Pinpoint the cell where the given text exists, returning its (X, Y) midpoint coordinate. 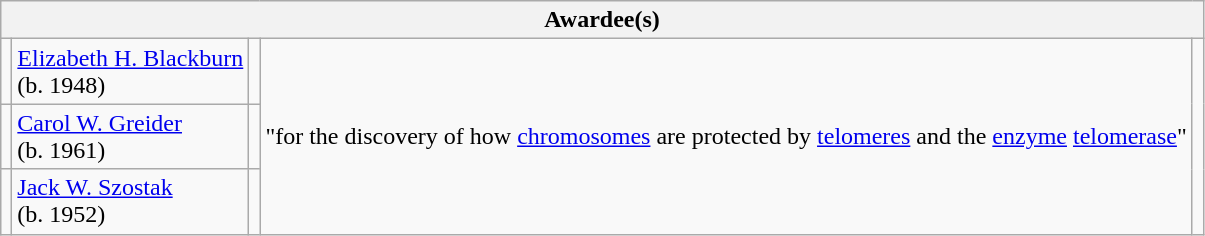
Jack W. Szostak(b. 1952) (130, 202)
Elizabeth H. Blackburn(b. 1948) (130, 72)
Awardee(s) (602, 20)
"for the discovery of how chromosomes are protected by telomeres and the enzyme telomerase" (726, 136)
Carol W. Greider(b. 1961) (130, 136)
